Provide the [X, Y] coordinate of the cell's center where the given text is located.  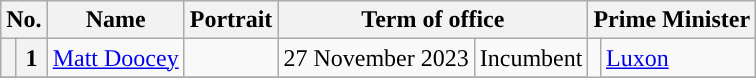
1 [32, 58]
Luxon [678, 58]
Portrait [231, 20]
No. [24, 20]
Incumbent [531, 58]
Name [116, 20]
Prime Minister [672, 20]
Term of office [433, 20]
27 November 2023 [376, 58]
Matt Doocey [116, 58]
